Return [x, y] of the center of cell containing provided text 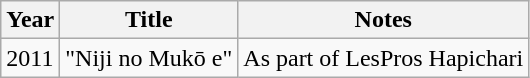
Notes [384, 20]
2011 [30, 58]
"Niji no Mukō e" [149, 58]
Year [30, 20]
Title [149, 20]
As part of LesPros Hapichari [384, 58]
